Pinpoint the cell where the given text exists, returning its (X, Y) midpoint coordinate. 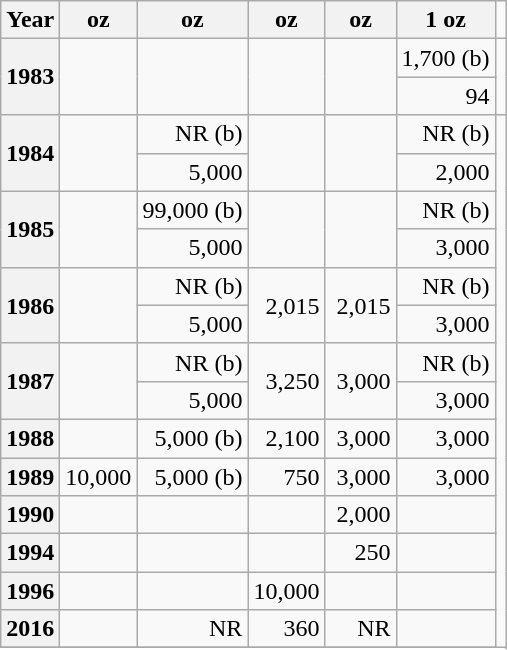
1990 (30, 515)
1 oz (446, 20)
2016 (30, 629)
1986 (30, 305)
3,250 (286, 381)
94 (446, 96)
Year (30, 20)
1983 (30, 77)
1,700 (b) (446, 58)
1994 (30, 553)
1988 (30, 438)
1984 (30, 153)
1989 (30, 477)
360 (286, 629)
250 (360, 553)
750 (286, 477)
1996 (30, 591)
99,000 (b) (192, 210)
1987 (30, 381)
1985 (30, 229)
2,100 (286, 438)
